Return the [x, y] coordinate for the center point of the cell that contains the specified text.  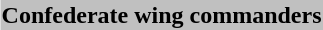
Confederate wing commanders [162, 15]
